Identify which cell holds the provided text, then report its [x, y] central coordinate. 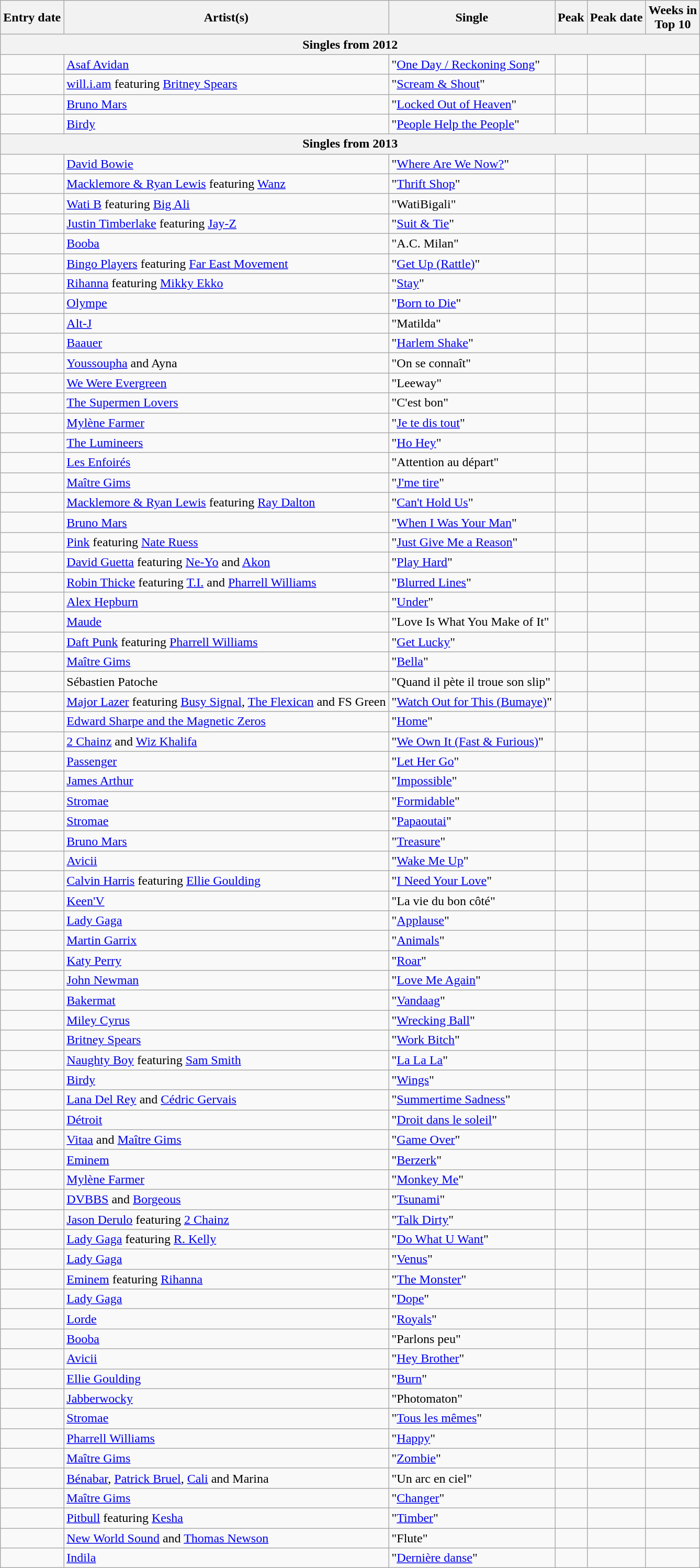
Martin Garrix [226, 941]
"Locked Out of Heaven" [472, 104]
Passenger [226, 761]
Eminem featuring Rihanna [226, 1279]
Entry date [32, 18]
"Matilda" [472, 323]
"Changer" [472, 1498]
Bakermat [226, 1000]
Asaf Avidan [226, 64]
David Guetta featuring Ne-Yo and Akon [226, 562]
"Play Hard" [472, 562]
Peak date [616, 18]
Britney Spears [226, 1040]
"Born to Die" [472, 303]
"Tsunami" [472, 1199]
"Home" [472, 721]
Ellie Goulding [226, 1379]
"The Monster" [472, 1279]
"Attention au départ" [472, 462]
Jason Derulo featuring 2 Chainz [226, 1220]
Pitbull featuring Kesha [226, 1518]
Olympe [226, 303]
Miley Cyrus [226, 1020]
"Animals" [472, 941]
Weeks inTop 10 [673, 18]
"Wings" [472, 1080]
"Harlem Shake" [472, 343]
"Parlons peu" [472, 1339]
"Scream & Shout" [472, 84]
Major Lazer featuring Busy Signal, The Flexican and FS Green [226, 702]
James Arthur [226, 781]
"When I Was Your Man" [472, 522]
"Impossible" [472, 781]
"Berzerk" [472, 1159]
Les Enfoirés [226, 462]
will.i.am featuring Britney Spears [226, 84]
Lana Del Rey and Cédric Gervais [226, 1100]
"Un arc en ciel" [472, 1478]
"Work Bitch" [472, 1040]
"Stay" [472, 284]
"Vandaag" [472, 1000]
"Flute" [472, 1538]
"Burn" [472, 1379]
The Supermen Lovers [226, 403]
"Where Are We Now?" [472, 164]
"Watch Out for This (Bumaye)" [472, 702]
"La La La" [472, 1060]
"A.C. Milan" [472, 243]
Indila [226, 1558]
"C'est bon" [472, 403]
Singles from 2013 [351, 144]
We Were Evergreen [226, 383]
David Bowie [226, 164]
John Newman [226, 980]
"Papaoutai" [472, 821]
Lorde [226, 1319]
Macklemore & Ryan Lewis featuring Wanz [226, 184]
"People Help the People" [472, 124]
Alex Hepburn [226, 602]
"Dernière danse" [472, 1558]
"Wake Me Up" [472, 861]
"Wrecking Ball" [472, 1020]
Sébastien Patoche [226, 682]
Maude [226, 622]
Edward Sharpe and the Magnetic Zeros [226, 721]
"Love Is What You Make of It" [472, 622]
"Venus" [472, 1259]
"We Own It (Fast & Furious)" [472, 741]
"Monkey Me" [472, 1179]
"Je te dis tout" [472, 423]
"Do What U Want" [472, 1239]
Vitaa and Maître Gims [226, 1140]
"Hey Brother" [472, 1359]
Macklemore & Ryan Lewis featuring Ray Dalton [226, 502]
2 Chainz and Wiz Khalifa [226, 741]
Lady Gaga featuring R. Kelly [226, 1239]
"WatiBigali" [472, 204]
"Quand il pète il troue son slip" [472, 682]
"Zombie" [472, 1458]
"Roar" [472, 961]
Pink featuring Nate Ruess [226, 542]
Singles from 2012 [351, 44]
"La vie du bon côté" [472, 900]
"Happy" [472, 1438]
"Can't Hold Us" [472, 502]
"Under" [472, 602]
"Get Up (Rattle)" [472, 263]
"Blurred Lines" [472, 582]
Bingo Players featuring Far East Movement [226, 263]
Katy Perry [226, 961]
Eminem [226, 1159]
"Just Give Me a Reason" [472, 542]
"Timber" [472, 1518]
Single [472, 18]
Robin Thicke featuring T.I. and Pharrell Williams [226, 582]
Justin Timberlake featuring Jay-Z [226, 223]
"One Day / Reckoning Song" [472, 64]
Bénabar, Patrick Bruel, Cali and Marina [226, 1478]
Youssoupha and Ayna [226, 363]
"Thrift Shop" [472, 184]
Keen'V [226, 900]
"Royals" [472, 1319]
Détroit [226, 1120]
"Droit dans le soleil" [472, 1120]
Daft Punk featuring Pharrell Williams [226, 642]
New World Sound and Thomas Newson [226, 1538]
"Tous les mêmes" [472, 1418]
"Photomaton" [472, 1398]
"Formidable" [472, 801]
Calvin Harris featuring Ellie Goulding [226, 881]
Wati B featuring Big Ali [226, 204]
Peak [571, 18]
"Summertime Sadness" [472, 1100]
Naughty Boy featuring Sam Smith [226, 1060]
"Bella" [472, 662]
"Love Me Again" [472, 980]
Rihanna featuring Mikky Ekko [226, 284]
Artist(s) [226, 18]
"J'me tire" [472, 482]
"Treasure" [472, 841]
Jabberwocky [226, 1398]
Baauer [226, 343]
"Game Over" [472, 1140]
Alt-J [226, 323]
"Ho Hey" [472, 443]
"On se connaît" [472, 363]
The Lumineers [226, 443]
DVBBS and Borgeous [226, 1199]
"Let Her Go" [472, 761]
"Applause" [472, 921]
"Get Lucky" [472, 642]
"Suit & Tie" [472, 223]
"I Need Your Love" [472, 881]
"Dope" [472, 1299]
Pharrell Williams [226, 1438]
"Talk Dirty" [472, 1220]
"Leeway" [472, 383]
